Extract the (x, y) coordinate from the center of the cell holding the provided text.  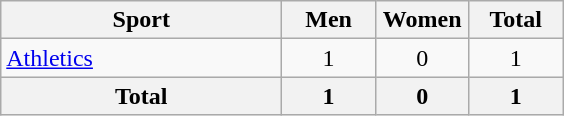
Men (329, 20)
Athletics (142, 58)
Sport (142, 20)
Women (422, 20)
